Scan for the cell matching the given text and deliver its [x, y] coordinate at center. 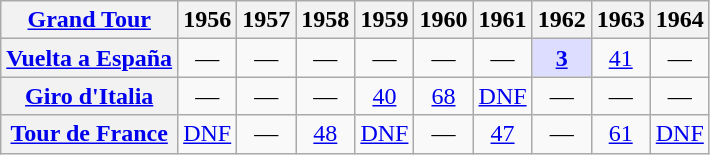
3 [562, 58]
Tour de France [90, 134]
40 [384, 96]
1956 [208, 20]
1964 [680, 20]
1962 [562, 20]
1959 [384, 20]
Grand Tour [90, 20]
41 [620, 58]
68 [444, 96]
1963 [620, 20]
Giro d'Italia [90, 96]
48 [326, 134]
47 [502, 134]
1958 [326, 20]
1960 [444, 20]
61 [620, 134]
Vuelta a España [90, 58]
1957 [266, 20]
1961 [502, 20]
